Locate the cell with the specified text and output its (X, Y) center coordinate. 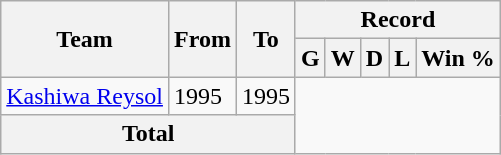
G (310, 58)
Kashiwa Reysol (85, 96)
From (202, 39)
Total (148, 134)
Record (398, 20)
Team (85, 39)
Win % (458, 58)
W (342, 58)
To (266, 39)
L (402, 58)
D (374, 58)
